Output the (x, y) coordinate of the center of the cell containing the given text.  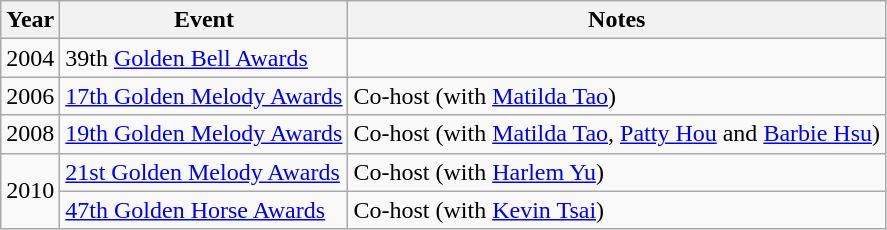
2006 (30, 96)
2008 (30, 134)
21st Golden Melody Awards (204, 172)
19th Golden Melody Awards (204, 134)
Co-host (with Matilda Tao, Patty Hou and Barbie Hsu) (617, 134)
Co-host (with Kevin Tsai) (617, 210)
Year (30, 20)
2010 (30, 191)
2004 (30, 58)
47th Golden Horse Awards (204, 210)
Co-host (with Harlem Yu) (617, 172)
39th Golden Bell Awards (204, 58)
Co-host (with Matilda Tao) (617, 96)
Event (204, 20)
Notes (617, 20)
17th Golden Melody Awards (204, 96)
